Find where the given text appears and provide that cell's center as [X, Y] coordinate. 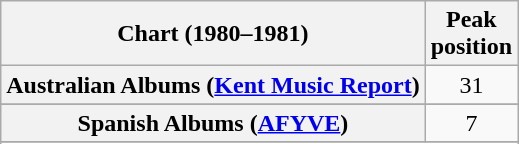
Peakposition [471, 34]
7 [471, 123]
31 [471, 85]
Australian Albums (Kent Music Report) [213, 85]
Chart (1980–1981) [213, 34]
Spanish Albums (AFYVE) [213, 123]
